Return [X, Y] of the center of cell containing provided text 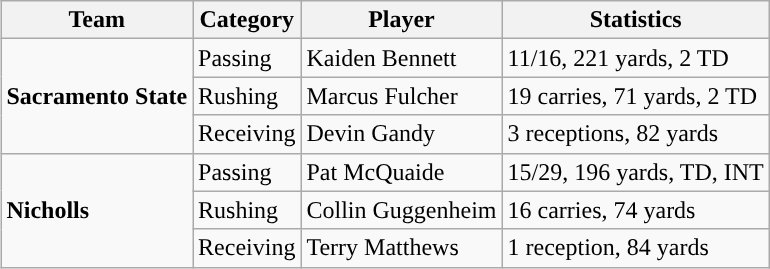
19 carries, 71 yards, 2 TD [636, 96]
Nicholls [97, 210]
11/16, 221 yards, 2 TD [636, 58]
Statistics [636, 20]
Player [402, 20]
Sacramento State [97, 96]
Category [247, 20]
Collin Guggenheim [402, 210]
Marcus Fulcher [402, 96]
Kaiden Bennett [402, 58]
Team [97, 20]
Pat McQuaide [402, 172]
Terry Matthews [402, 248]
3 receptions, 82 yards [636, 134]
16 carries, 74 yards [636, 210]
15/29, 196 yards, TD, INT [636, 172]
Devin Gandy [402, 134]
1 reception, 84 yards [636, 248]
